Find where the given text appears and provide that cell's center as [X, Y] coordinate. 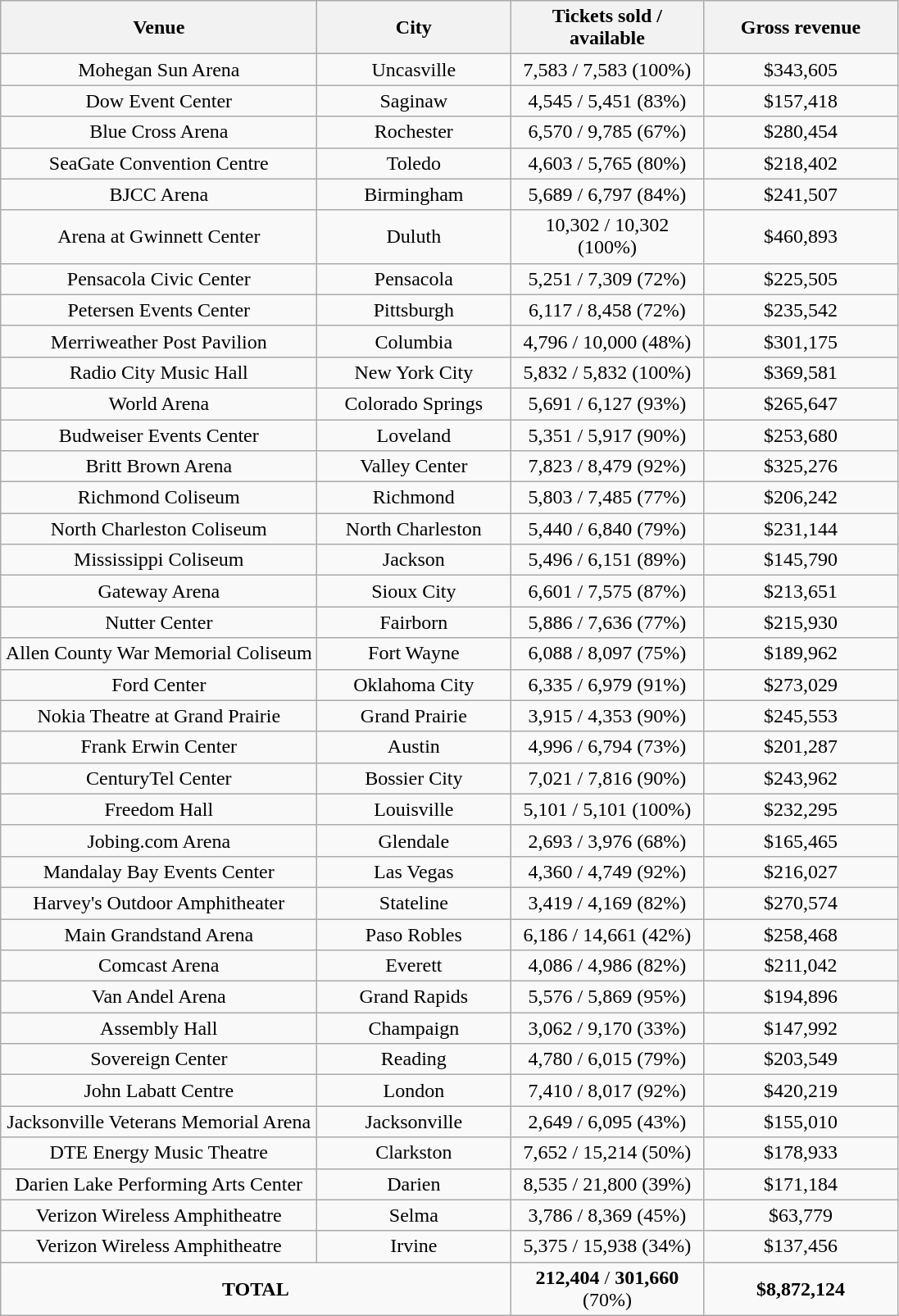
$241,507 [801, 194]
Assembly Hall [159, 1028]
$147,992 [801, 1028]
Austin [414, 747]
Valley Center [414, 467]
North Charleston Coliseum [159, 529]
Pittsburgh [414, 310]
TOTAL [256, 1289]
$178,933 [801, 1153]
$145,790 [801, 560]
Pensacola Civic Center [159, 279]
$265,647 [801, 403]
Mohegan Sun Arena [159, 70]
Sovereign Center [159, 1059]
4,603 / 5,765 (80%) [607, 163]
Merriweather Post Pavilion [159, 341]
John Labatt Centre [159, 1091]
7,583 / 7,583 (100%) [607, 70]
$216,027 [801, 872]
5,496 / 6,151 (89%) [607, 560]
Paso Robles [414, 934]
New York City [414, 372]
3,062 / 9,170 (33%) [607, 1028]
DTE Energy Music Theatre [159, 1153]
Oklahoma City [414, 685]
3,419 / 4,169 (82%) [607, 903]
6,186 / 14,661 (42%) [607, 934]
Toledo [414, 163]
5,576 / 5,869 (95%) [607, 997]
$211,042 [801, 966]
Freedom Hall [159, 809]
Rochester [414, 132]
$369,581 [801, 372]
Comcast Arena [159, 966]
$218,402 [801, 163]
$243,962 [801, 778]
CenturyTel Center [159, 778]
$203,549 [801, 1059]
3,915 / 4,353 (90%) [607, 716]
$253,680 [801, 435]
Arena at Gwinnett Center [159, 236]
Darien [414, 1184]
Duluth [414, 236]
Grand Prairie [414, 716]
$343,605 [801, 70]
$301,175 [801, 341]
Frank Erwin Center [159, 747]
Sioux City [414, 591]
$280,454 [801, 132]
7,652 / 15,214 (50%) [607, 1153]
Jobing.com Arena [159, 840]
$189,962 [801, 653]
10,302 / 10,302 (100%) [607, 236]
$157,418 [801, 101]
6,335 / 6,979 (91%) [607, 685]
Allen County War Memorial Coliseum [159, 653]
$245,553 [801, 716]
Mandalay Bay Events Center [159, 872]
$232,295 [801, 809]
3,786 / 8,369 (45%) [607, 1215]
2,649 / 6,095 (43%) [607, 1122]
4,360 / 4,749 (92%) [607, 872]
5,886 / 7,636 (77%) [607, 622]
5,440 / 6,840 (79%) [607, 529]
Grand Rapids [414, 997]
$201,287 [801, 747]
Mississippi Coliseum [159, 560]
Blue Cross Arena [159, 132]
Louisville [414, 809]
$155,010 [801, 1122]
Irvine [414, 1246]
$165,465 [801, 840]
Britt Brown Arena [159, 467]
Jacksonville [414, 1122]
Selma [414, 1215]
Uncasville [414, 70]
Gross revenue [801, 28]
7,823 / 8,479 (92%) [607, 467]
Ford Center [159, 685]
Pensacola [414, 279]
$273,029 [801, 685]
BJCC Arena [159, 194]
Columbia [414, 341]
$194,896 [801, 997]
Reading [414, 1059]
4,780 / 6,015 (79%) [607, 1059]
8,535 / 21,800 (39%) [607, 1184]
Stateline [414, 903]
6,601 / 7,575 (87%) [607, 591]
Colorado Springs [414, 403]
212,404 / 301,660 (70%) [607, 1289]
Jacksonville Veterans Memorial Arena [159, 1122]
Bossier City [414, 778]
6,570 / 9,785 (67%) [607, 132]
$325,276 [801, 467]
Darien Lake Performing Arts Center [159, 1184]
$235,542 [801, 310]
$137,456 [801, 1246]
Harvey's Outdoor Amphitheater [159, 903]
SeaGate Convention Centre [159, 163]
Nutter Center [159, 622]
Gateway Arena [159, 591]
Richmond Coliseum [159, 498]
Loveland [414, 435]
6,088 / 8,097 (75%) [607, 653]
$460,893 [801, 236]
Venue [159, 28]
5,251 / 7,309 (72%) [607, 279]
$171,184 [801, 1184]
5,803 / 7,485 (77%) [607, 498]
$206,242 [801, 498]
Champaign [414, 1028]
London [414, 1091]
4,086 / 4,986 (82%) [607, 966]
5,351 / 5,917 (90%) [607, 435]
Clarkston [414, 1153]
$8,872,124 [801, 1289]
$215,930 [801, 622]
Dow Event Center [159, 101]
5,375 / 15,938 (34%) [607, 1246]
5,101 / 5,101 (100%) [607, 809]
Las Vegas [414, 872]
Fort Wayne [414, 653]
Budweiser Events Center [159, 435]
$270,574 [801, 903]
Glendale [414, 840]
$63,779 [801, 1215]
7,410 / 8,017 (92%) [607, 1091]
Richmond [414, 498]
World Arena [159, 403]
4,545 / 5,451 (83%) [607, 101]
Saginaw [414, 101]
Radio City Music Hall [159, 372]
6,117 / 8,458 (72%) [607, 310]
Birmingham [414, 194]
Jackson [414, 560]
7,021 / 7,816 (90%) [607, 778]
Fairborn [414, 622]
City [414, 28]
$420,219 [801, 1091]
$225,505 [801, 279]
$258,468 [801, 934]
2,693 / 3,976 (68%) [607, 840]
4,996 / 6,794 (73%) [607, 747]
4,796 / 10,000 (48%) [607, 341]
$213,651 [801, 591]
5,832 / 5,832 (100%) [607, 372]
Van Andel Arena [159, 997]
Tickets sold / available [607, 28]
Nokia Theatre at Grand Prairie [159, 716]
5,691 / 6,127 (93%) [607, 403]
North Charleston [414, 529]
Petersen Events Center [159, 310]
5,689 / 6,797 (84%) [607, 194]
Everett [414, 966]
$231,144 [801, 529]
Main Grandstand Arena [159, 934]
